From the cell containing the given text, extract its center point as (X, Y) coordinate. 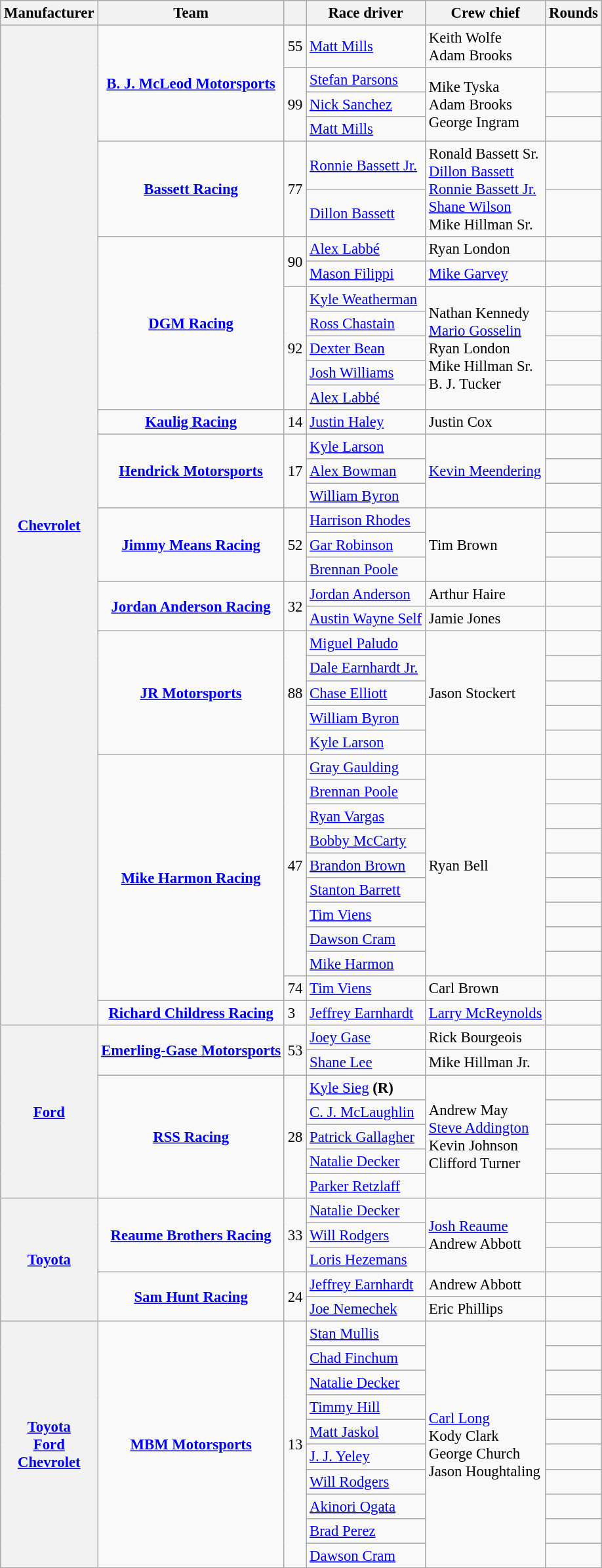
3 (295, 1013)
Matt Jaskol (366, 1432)
Arthur Haire (485, 595)
Toyota Ford Chevrolet (49, 1445)
Eric Phillips (485, 1309)
Joey Gase (366, 1038)
14 (295, 422)
77 (295, 189)
Race driver (366, 13)
53 (295, 1050)
Miguel Paludo (366, 644)
Chevrolet (49, 526)
Nathan Kennedy Mario Gosselin Ryan London Mike Hillman Sr. B. J. Tucker (485, 348)
Gar Robinson (366, 545)
Ryan Vargas (366, 816)
Jimmy Means Racing (191, 545)
Team (191, 13)
Kaulig Racing (191, 422)
Chase Elliott (366, 693)
Gray Gaulding (366, 767)
Mike Tyska Adam Brooks George Ingram (485, 105)
Bassett Racing (191, 189)
J. J. Yeley (366, 1457)
Ryan London (485, 250)
Parker Retzlaff (366, 1186)
Reaume Brothers Racing (191, 1235)
Richard Childress Racing (191, 1013)
Ross Chastain (366, 323)
47 (295, 865)
C. J. McLaughlin (366, 1112)
Dillon Bassett (366, 214)
Brad Perez (366, 1531)
Joe Nemechek (366, 1309)
JR Motorsports (191, 693)
92 (295, 348)
Andrew May Steve Addington Kevin Johnson Clifford Turner (485, 1137)
Timmy Hill (366, 1407)
Stan Mullis (366, 1334)
Ford (49, 1112)
Jordan Anderson Racing (191, 607)
Keith Wolfe Adam Brooks (485, 47)
Justin Cox (485, 422)
Kevin Meendering (485, 471)
55 (295, 47)
52 (295, 545)
Manufacturer (49, 13)
Stanton Barrett (366, 890)
Josh Williams (366, 372)
Toyota (49, 1260)
RSS Racing (191, 1137)
32 (295, 607)
Emerling-Gase Motorsports (191, 1050)
Rounds (573, 13)
Mike Harmon (366, 964)
Dexter Bean (366, 348)
Ronnie Bassett Jr. (366, 165)
Justin Haley (366, 422)
Alex Bowman (366, 471)
Kyle Weatherman (366, 299)
Chad Finchum (366, 1358)
Akinori Ogata (366, 1506)
DGM Racing (191, 324)
74 (295, 989)
24 (295, 1297)
Mason Filippi (366, 274)
Bobby McCarty (366, 841)
Nick Sanchez (366, 105)
Jason Stockert (485, 693)
Josh Reaume Andrew Abbott (485, 1235)
Loris Hezemans (366, 1260)
Harrison Rhodes (366, 520)
Andrew Abbott (485, 1284)
Patrick Gallagher (366, 1137)
Stefan Parsons (366, 80)
Crew chief (485, 13)
Sam Hunt Racing (191, 1297)
Shane Lee (366, 1063)
33 (295, 1235)
Austin Wayne Self (366, 619)
B. J. McLeod Motorsports (191, 84)
MBM Motorsports (191, 1445)
Mike Harmon Racing (191, 878)
Hendrick Motorsports (191, 471)
Jamie Jones (485, 619)
Mike Garvey (485, 274)
Tim Brown (485, 545)
88 (295, 693)
Carl Long Kody Clark George Church Jason Houghtaling (485, 1445)
Kyle Sieg (R) (366, 1088)
Ronald Bassett Sr. Dillon Bassett Ronnie Bassett Jr. Shane Wilson Mike Hillman Sr. (485, 189)
17 (295, 471)
Ryan Bell (485, 865)
Jordan Anderson (366, 595)
Brandon Brown (366, 865)
Carl Brown (485, 989)
Larry McReynolds (485, 1013)
Dale Earnhardt Jr. (366, 669)
28 (295, 1137)
90 (295, 262)
Rick Bourgeois (485, 1038)
99 (295, 105)
Mike Hillman Jr. (485, 1063)
13 (295, 1445)
